Identify which cell holds the provided text, then report its (X, Y) central coordinate. 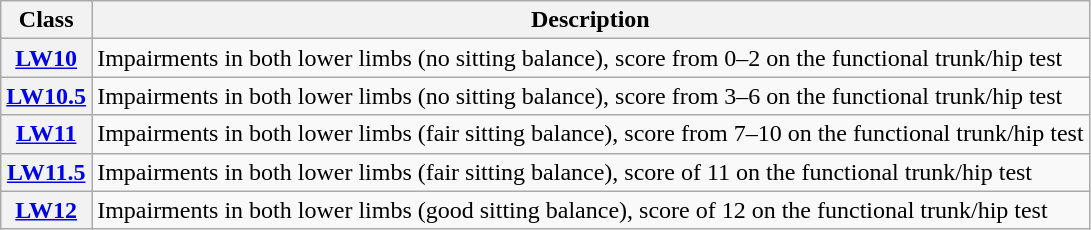
Impairments in both lower limbs (fair sitting balance), score of 11 on the functional trunk/hip test (591, 172)
LW10 (46, 58)
Impairments in both lower limbs (fair sitting balance), score from 7–10 on the functional trunk/hip test (591, 134)
Impairments in both lower limbs (no sitting balance), score from 3–6 on the functional trunk/hip test (591, 96)
LW12 (46, 210)
LW11.5 (46, 172)
LW11 (46, 134)
Class (46, 20)
Impairments in both lower limbs (no sitting balance), score from 0–2 on the functional trunk/hip test (591, 58)
Description (591, 20)
LW10.5 (46, 96)
Impairments in both lower limbs (good sitting balance), score of 12 on the functional trunk/hip test (591, 210)
